For the text-containing cell, return its midpoint in [X, Y] coordinate format. 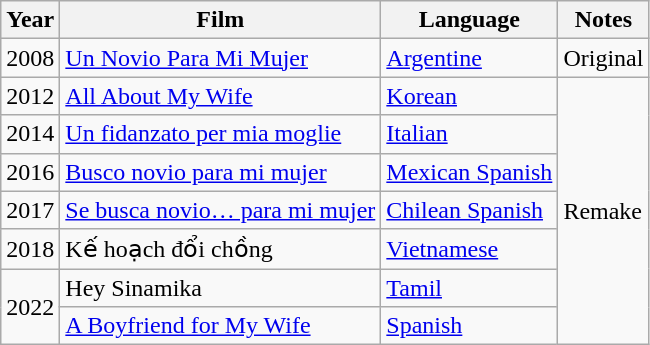
Chilean Spanish [470, 210]
2018 [30, 249]
Remake [604, 211]
2014 [30, 134]
Tamil [470, 288]
2022 [30, 307]
Mexican Spanish [470, 172]
Language [470, 20]
Original [604, 58]
Busco novio para mi mujer [220, 172]
A Boyfriend for My Wife [220, 326]
2012 [30, 96]
Notes [604, 20]
2017 [30, 210]
Hey Sinamika [220, 288]
2016 [30, 172]
Year [30, 20]
Argentine [470, 58]
2008 [30, 58]
Un Novio Para Mi Mujer [220, 58]
Korean [470, 96]
Kế hoạch đổi chồng [220, 249]
Italian [470, 134]
Un fidanzato per mia moglie [220, 134]
All About My Wife [220, 96]
Spanish [470, 326]
Film [220, 20]
Vietnamese [470, 249]
Se busca novio… para mi mujer [220, 210]
